Capture the cell that displays the provided text and extract its (X, Y) central coordinate. 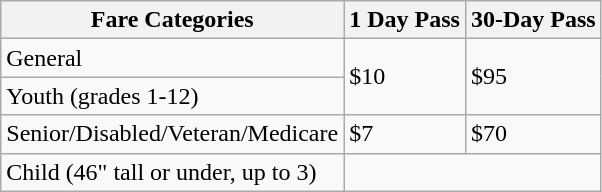
Senior/Disabled/Veteran/Medicare (172, 134)
Child (46" tall or under, up to 3) (172, 172)
Fare Categories (172, 20)
$70 (533, 134)
$95 (533, 77)
General (172, 58)
30-Day Pass (533, 20)
$10 (405, 77)
Youth (grades 1-12) (172, 96)
$7 (405, 134)
1 Day Pass (405, 20)
